Scan for the cell matching the given text and deliver its [x, y] coordinate at center. 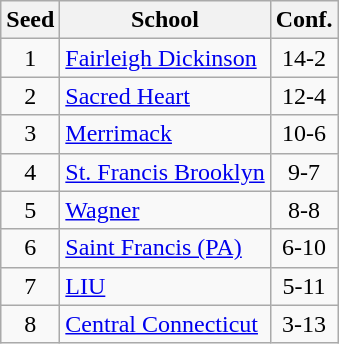
6 [30, 248]
School [165, 20]
5 [30, 210]
1 [30, 58]
Seed [30, 20]
Fairleigh Dickinson [165, 58]
Wagner [165, 210]
Merrimack [165, 134]
8 [30, 324]
2 [30, 96]
10-6 [304, 134]
4 [30, 172]
5-11 [304, 286]
14-2 [304, 58]
Conf. [304, 20]
St. Francis Brooklyn [165, 172]
6-10 [304, 248]
Sacred Heart [165, 96]
9-7 [304, 172]
Central Connecticut [165, 324]
12-4 [304, 96]
7 [30, 286]
LIU [165, 286]
8-8 [304, 210]
3-13 [304, 324]
3 [30, 134]
Saint Francis (PA) [165, 248]
